Provide the (X, Y) coordinate of the cell's center where the given text is located.  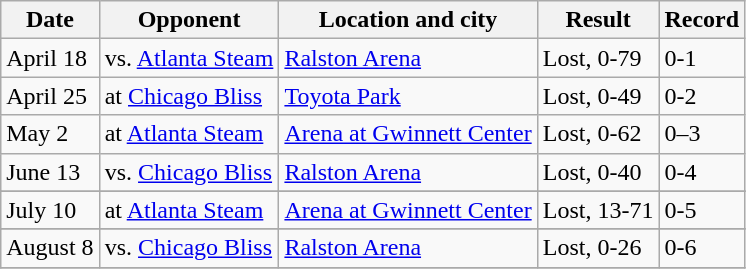
vs. Atlanta Steam (189, 58)
0–3 (702, 134)
Record (702, 20)
Lost, 0-40 (598, 172)
April 18 (50, 58)
at Chicago Bliss (189, 96)
Lost, 0-49 (598, 96)
Result (598, 20)
0-2 (702, 96)
Opponent (189, 20)
April 25 (50, 96)
Location and city (408, 20)
June 13 (50, 172)
Lost, 13-71 (598, 210)
Toyota Park (408, 96)
May 2 (50, 134)
0-5 (702, 210)
Lost, 0-26 (598, 248)
August 8 (50, 248)
0-4 (702, 172)
July 10 (50, 210)
Lost, 0-62 (598, 134)
Date (50, 20)
Lost, 0-79 (598, 58)
0-1 (702, 58)
0-6 (702, 248)
